Scan for the cell matching the given text and deliver its [x, y] coordinate at center. 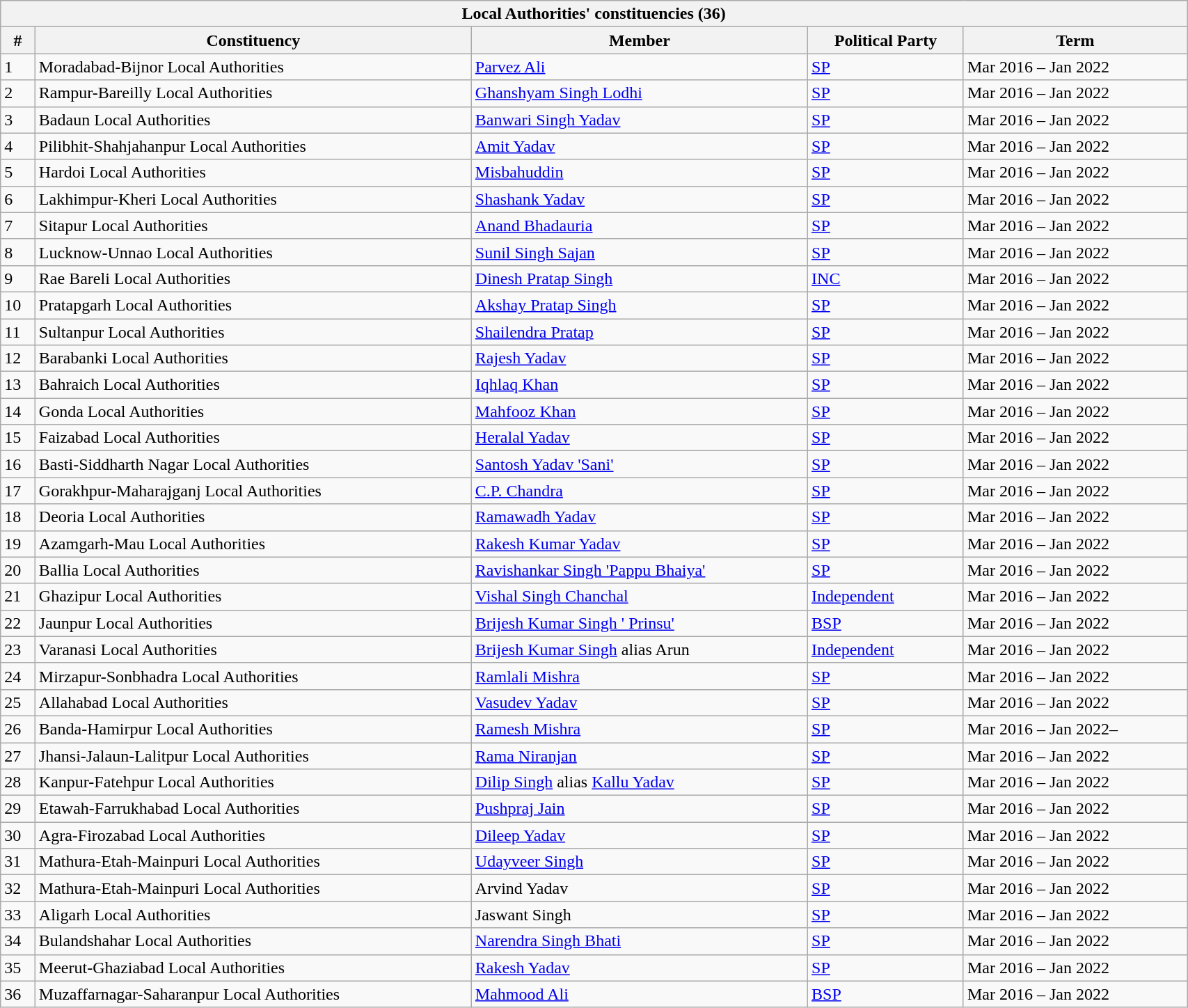
5 [18, 173]
Rakesh Yadav [639, 968]
Muzaffarnagar-Saharanpur Local Authorities [253, 994]
Mar 2016 – Jan 2022– [1075, 729]
2 [18, 93]
Ghanshyam Singh Lodhi [639, 93]
Parvez Ali [639, 67]
Dileep Yadav [639, 835]
Shashank Yadav [639, 199]
Member [639, 40]
Ghazipur Local Authorities [253, 597]
Rama Niranjan [639, 755]
Mahmood Ali [639, 994]
29 [18, 809]
25 [18, 702]
30 [18, 835]
Heralal Yadav [639, 438]
# [18, 40]
35 [18, 968]
Sunil Singh Sajan [639, 252]
Pushpraj Jain [639, 809]
18 [18, 517]
Kanpur-Fatehpur Local Authorities [253, 782]
Pratapgarh Local Authorities [253, 305]
21 [18, 597]
26 [18, 729]
Term [1075, 40]
31 [18, 862]
23 [18, 649]
Lucknow-Unnao Local Authorities [253, 252]
Varanasi Local Authorities [253, 649]
16 [18, 464]
15 [18, 438]
INC [886, 278]
Moradabad-Bijnor Local Authorities [253, 67]
Jaswant Singh [639, 915]
17 [18, 491]
Misbahuddin [639, 173]
Agra-Firozabad Local Authorities [253, 835]
Aligarh Local Authorities [253, 915]
Mahfooz Khan [639, 411]
24 [18, 676]
Rampur-Bareilly Local Authorities [253, 93]
Arvind Yadav [639, 888]
9 [18, 278]
Lakhimpur-Kheri Local Authorities [253, 199]
Ramawadh Yadav [639, 517]
C.P. Chandra [639, 491]
Brijesh Kumar Singh ' Prinsu' [639, 623]
8 [18, 252]
Allahabad Local Authorities [253, 702]
1 [18, 67]
Faizabad Local Authorities [253, 438]
6 [18, 199]
Constituency [253, 40]
Akshay Pratap Singh [639, 305]
Rajesh Yadav [639, 359]
Gonda Local Authorities [253, 411]
20 [18, 570]
13 [18, 385]
32 [18, 888]
Basti-Siddharth Nagar Local Authorities [253, 464]
Etawah-Farrukhabad Local Authorities [253, 809]
Santosh Yadav 'Sani' [639, 464]
Hardoi Local Authorities [253, 173]
Anand Bhadauria [639, 226]
Gorakhpur-Maharajganj Local Authorities [253, 491]
Bulandshahar Local Authorities [253, 941]
Ravishankar Singh 'Pappu Bhaiya' [639, 570]
19 [18, 544]
27 [18, 755]
14 [18, 411]
36 [18, 994]
12 [18, 359]
7 [18, 226]
Sitapur Local Authorities [253, 226]
34 [18, 941]
Amit Yadav [639, 146]
10 [18, 305]
3 [18, 120]
Bahraich Local Authorities [253, 385]
Ballia Local Authorities [253, 570]
22 [18, 623]
33 [18, 915]
Meerut-Ghaziabad Local Authorities [253, 968]
4 [18, 146]
11 [18, 332]
Iqhlaq Khan [639, 385]
28 [18, 782]
Brijesh Kumar Singh alias Arun [639, 649]
Ramlali Mishra [639, 676]
Local Authorities' constituencies (36) [594, 14]
Azamgarh-Mau Local Authorities [253, 544]
Narendra Singh Bhati [639, 941]
Dilip Singh alias Kallu Yadav [639, 782]
Shailendra Pratap [639, 332]
Jaunpur Local Authorities [253, 623]
Rae Bareli Local Authorities [253, 278]
Deoria Local Authorities [253, 517]
Vishal Singh Chanchal [639, 597]
Ramesh Mishra [639, 729]
Banwari Singh Yadav [639, 120]
Vasudev Yadav [639, 702]
Pilibhit-Shahjahanpur Local Authorities [253, 146]
Sultanpur Local Authorities [253, 332]
Banda-Hamirpur Local Authorities [253, 729]
Badaun Local Authorities [253, 120]
Udayveer Singh [639, 862]
Mirzapur-Sonbhadra Local Authorities [253, 676]
Political Party [886, 40]
Barabanki Local Authorities [253, 359]
Dinesh Pratap Singh [639, 278]
Jhansi-Jalaun-Lalitpur Local Authorities [253, 755]
Rakesh Kumar Yadav [639, 544]
